For the text-containing cell, return its midpoint in (x, y) coordinate format. 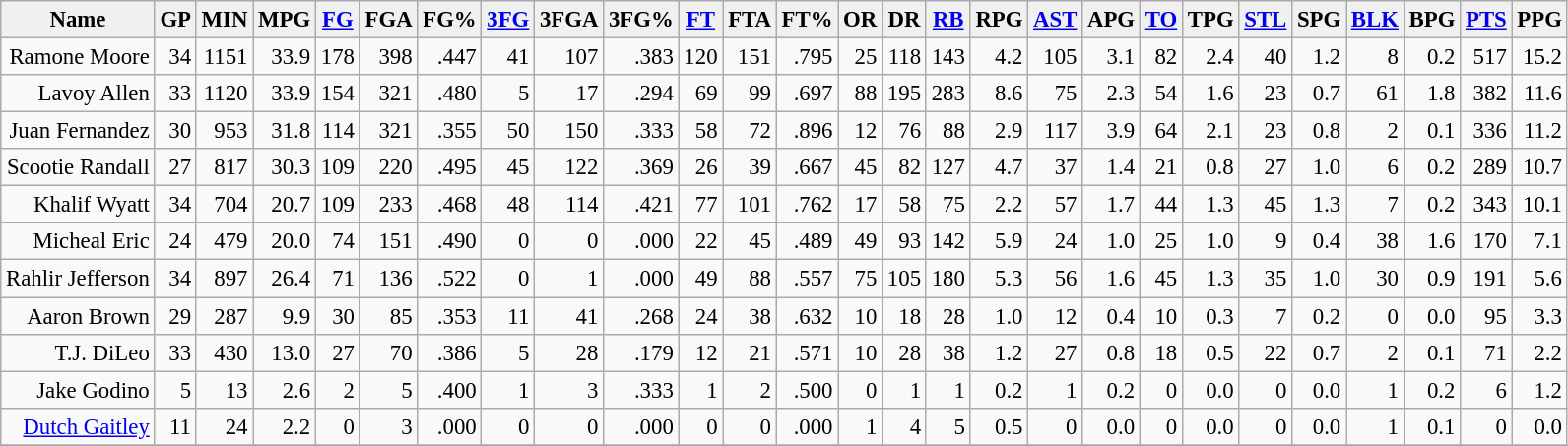
283 (947, 94)
.500 (808, 390)
178 (337, 57)
31.8 (285, 131)
2.4 (1209, 57)
.421 (641, 205)
195 (904, 94)
1.4 (1111, 167)
.386 (449, 352)
10.7 (1539, 167)
136 (388, 279)
.447 (449, 57)
50 (508, 131)
T.J. DiLeo (78, 352)
95 (1486, 316)
FTA (750, 20)
APG (1111, 20)
233 (388, 205)
4.2 (999, 57)
817 (225, 167)
26 (701, 167)
.489 (808, 241)
Rahlir Jefferson (78, 279)
398 (388, 57)
13.0 (285, 352)
336 (1486, 131)
AST (1056, 20)
3FGA (569, 20)
479 (225, 241)
.353 (449, 316)
1.7 (1111, 205)
.896 (808, 131)
OR (861, 20)
TO (1160, 20)
.179 (641, 352)
85 (388, 316)
Aaron Brown (78, 316)
0.3 (1209, 316)
.667 (808, 167)
191 (1486, 279)
3FG (508, 20)
2.3 (1111, 94)
10.1 (1539, 205)
.268 (641, 316)
897 (225, 279)
289 (1486, 167)
101 (750, 205)
117 (1056, 131)
FT (701, 20)
FT% (808, 20)
26.4 (285, 279)
4 (904, 426)
.490 (449, 241)
.355 (449, 131)
11.2 (1539, 131)
39 (750, 167)
MPG (285, 20)
20.7 (285, 205)
.762 (808, 205)
29 (175, 316)
107 (569, 57)
430 (225, 352)
Khalif Wyatt (78, 205)
61 (1375, 94)
2.9 (999, 131)
9 (1266, 241)
1151 (225, 57)
54 (1160, 94)
7.1 (1539, 241)
.383 (641, 57)
4.7 (999, 167)
RB (947, 20)
127 (947, 167)
.400 (449, 390)
PTS (1486, 20)
9.9 (285, 316)
40 (1266, 57)
Ramone Moore (78, 57)
.557 (808, 279)
3FG% (641, 20)
Micheal Eric (78, 241)
37 (1056, 167)
44 (1160, 205)
.522 (449, 279)
2.1 (1209, 131)
MIN (225, 20)
2.6 (285, 390)
.495 (449, 167)
Name (78, 20)
170 (1486, 241)
PPG (1539, 20)
8 (1375, 57)
154 (337, 94)
3.1 (1111, 57)
382 (1486, 94)
142 (947, 241)
64 (1160, 131)
BLK (1375, 20)
SPG (1320, 20)
3.9 (1111, 131)
74 (337, 241)
35 (1266, 279)
99 (750, 94)
.369 (641, 167)
57 (1056, 205)
RPG (999, 20)
69 (701, 94)
343 (1486, 205)
8.6 (999, 94)
.480 (449, 94)
150 (569, 131)
5.6 (1539, 279)
Lavoy Allen (78, 94)
FG% (449, 20)
120 (701, 57)
Juan Fernandez (78, 131)
953 (225, 131)
FG (337, 20)
72 (750, 131)
DR (904, 20)
5.9 (999, 241)
3.3 (1539, 316)
118 (904, 57)
20.0 (285, 241)
30.3 (285, 167)
.795 (808, 57)
GP (175, 20)
Dutch Gaitley (78, 426)
Jake Godino (78, 390)
FGA (388, 20)
Scootie Randall (78, 167)
5.3 (999, 279)
517 (1486, 57)
1120 (225, 94)
77 (701, 205)
11.6 (1539, 94)
STL (1266, 20)
93 (904, 241)
143 (947, 57)
.697 (808, 94)
.294 (641, 94)
.632 (808, 316)
15.2 (1539, 57)
TPG (1209, 20)
70 (388, 352)
180 (947, 279)
.571 (808, 352)
287 (225, 316)
1.8 (1432, 94)
0.9 (1432, 279)
13 (225, 390)
220 (388, 167)
48 (508, 205)
76 (904, 131)
.468 (449, 205)
BPG (1432, 20)
122 (569, 167)
704 (225, 205)
56 (1056, 279)
